Determine the (X, Y) coordinate at the center of the cell enclosing the given text.  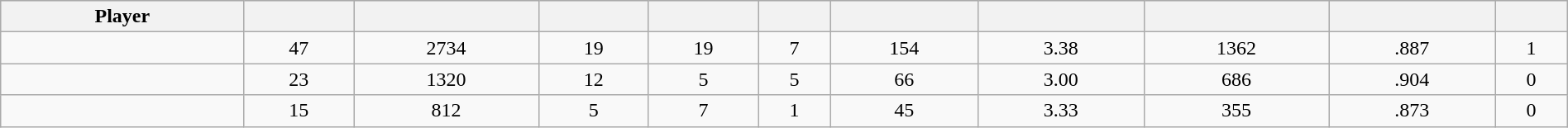
2734 (447, 48)
154 (904, 48)
3.33 (1060, 111)
812 (447, 111)
23 (299, 79)
66 (904, 79)
1320 (447, 79)
15 (299, 111)
3.00 (1060, 79)
3.38 (1060, 48)
47 (299, 48)
12 (594, 79)
686 (1236, 79)
355 (1236, 111)
Player (122, 17)
.887 (1413, 48)
.904 (1413, 79)
.873 (1413, 111)
1362 (1236, 48)
45 (904, 111)
